For the text-containing cell, return its midpoint in [x, y] coordinate format. 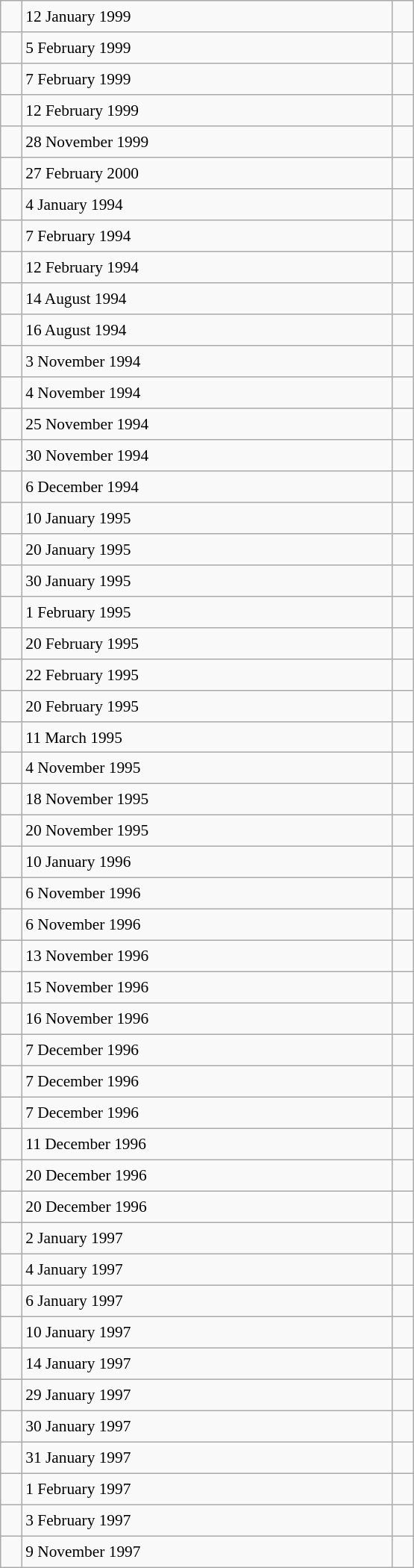
13 November 1996 [207, 956]
3 November 1994 [207, 361]
22 February 1995 [207, 674]
18 November 1995 [207, 800]
14 January 1997 [207, 1363]
20 November 1995 [207, 831]
4 January 1994 [207, 205]
4 January 1997 [207, 1269]
10 January 1995 [207, 517]
20 January 1995 [207, 549]
2 January 1997 [207, 1238]
31 January 1997 [207, 1457]
9 November 1997 [207, 1552]
4 November 1995 [207, 768]
4 November 1994 [207, 393]
11 March 1995 [207, 737]
25 November 1994 [207, 423]
11 December 1996 [207, 1144]
30 January 1997 [207, 1426]
6 January 1997 [207, 1301]
7 February 1999 [207, 79]
5 February 1999 [207, 48]
10 January 1996 [207, 862]
12 February 1994 [207, 267]
1 February 1995 [207, 612]
30 January 1995 [207, 580]
15 November 1996 [207, 988]
6 December 1994 [207, 486]
14 August 1994 [207, 299]
16 August 1994 [207, 330]
3 February 1997 [207, 1520]
7 February 1994 [207, 236]
12 February 1999 [207, 111]
29 January 1997 [207, 1395]
28 November 1999 [207, 142]
27 February 2000 [207, 173]
12 January 1999 [207, 16]
1 February 1997 [207, 1489]
30 November 1994 [207, 455]
10 January 1997 [207, 1332]
16 November 1996 [207, 1019]
